Provide the (x, y) coordinate of the cell's center where the given text is located.  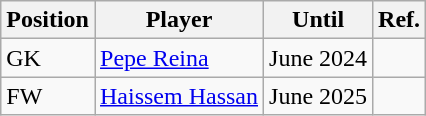
Pepe Reina (178, 58)
Until (318, 20)
Player (178, 20)
GK (48, 58)
FW (48, 96)
Haissem Hassan (178, 96)
June 2024 (318, 58)
Position (48, 20)
Ref. (400, 20)
June 2025 (318, 96)
